Return (X, Y) of the center of cell containing provided text 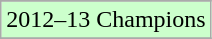
2012–13 Champions (106, 20)
